Determine the (X, Y) coordinate at the center of the cell enclosing the given text.  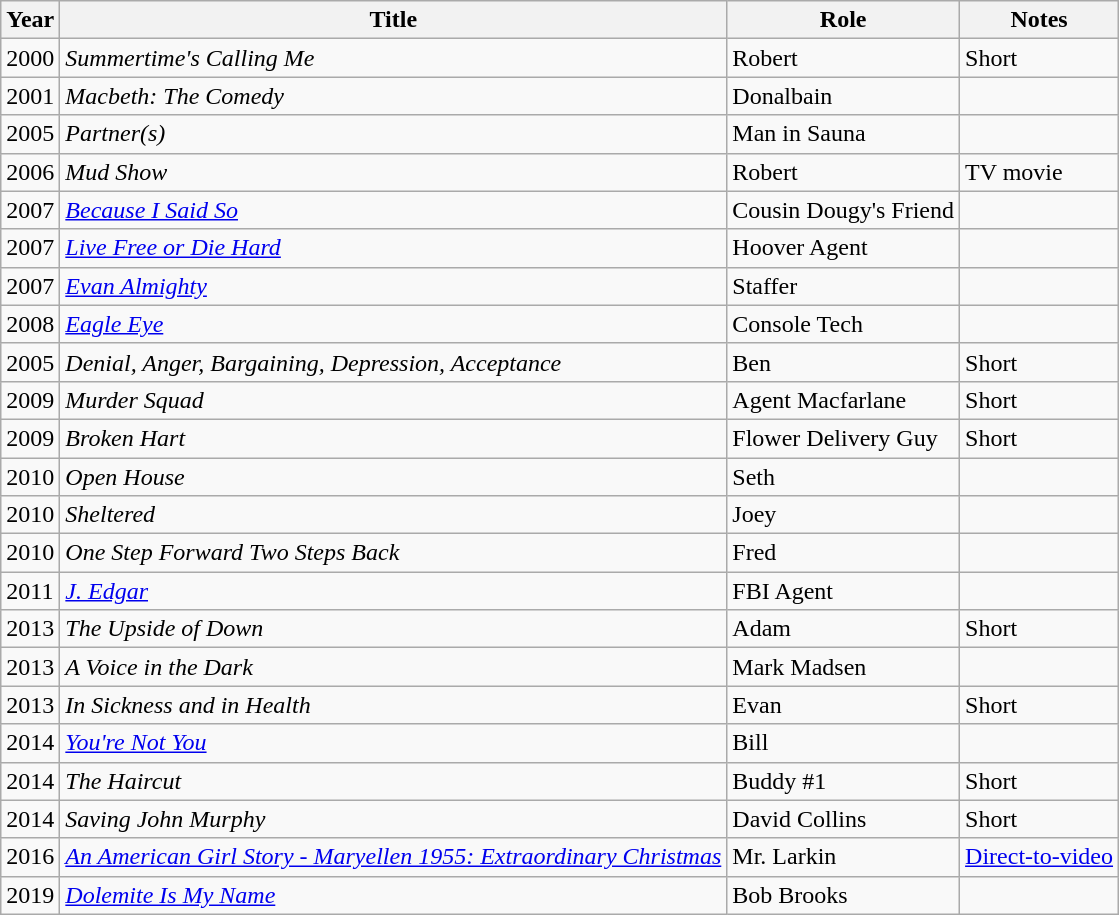
One Step Forward Two Steps Back (394, 553)
Denial, Anger, Bargaining, Depression, Acceptance (394, 362)
Flower Delivery Guy (844, 438)
Ben (844, 362)
2008 (30, 324)
TV movie (1040, 172)
The Haircut (394, 781)
Bill (844, 743)
Mud Show (394, 172)
Summertime's Calling Me (394, 58)
Title (394, 20)
Sheltered (394, 515)
J. Edgar (394, 591)
Agent Macfarlane (844, 400)
2011 (30, 591)
Direct-to-video (1040, 857)
Role (844, 20)
2000 (30, 58)
David Collins (844, 819)
A Voice in the Dark (394, 667)
Staffer (844, 286)
2006 (30, 172)
Seth (844, 477)
Cousin Dougy's Friend (844, 210)
An American Girl Story - Maryellen 1955: Extraordinary Christmas (394, 857)
FBI Agent (844, 591)
Live Free or Die Hard (394, 248)
Saving John Murphy (394, 819)
Mark Madsen (844, 667)
Notes (1040, 20)
Mr. Larkin (844, 857)
Bob Brooks (844, 895)
Macbeth: The Comedy (394, 96)
Hoover Agent (844, 248)
Murder Squad (394, 400)
2016 (30, 857)
Buddy #1 (844, 781)
The Upside of Down (394, 629)
Console Tech (844, 324)
Because I Said So (394, 210)
Man in Sauna (844, 134)
Joey (844, 515)
In Sickness and in Health (394, 705)
Partner(s) (394, 134)
Adam (844, 629)
Fred (844, 553)
Evan (844, 705)
You're Not You (394, 743)
2001 (30, 96)
2019 (30, 895)
Open House (394, 477)
Eagle Eye (394, 324)
Evan Almighty (394, 286)
Dolemite Is My Name (394, 895)
Broken Hart (394, 438)
Donalbain (844, 96)
Year (30, 20)
